Return (x, y) of the center of cell containing provided text 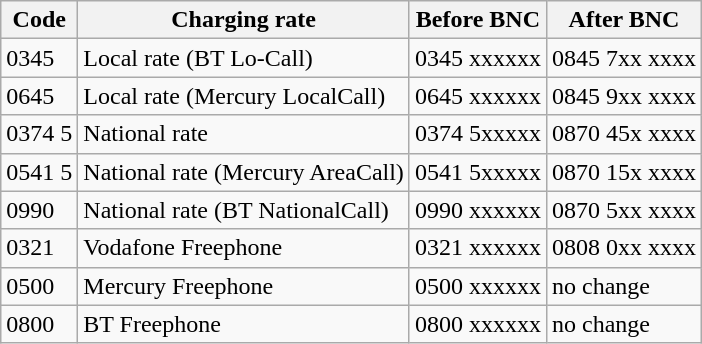
0374 5 (40, 134)
0321 (40, 248)
0645 xxxxxx (478, 96)
0870 45x xxxx (624, 134)
Vodafone Freephone (244, 248)
0321 xxxxxx (478, 248)
National rate (Mercury AreaCall) (244, 172)
0845 7xx xxxx (624, 58)
After BNC (624, 20)
0345 (40, 58)
0990 (40, 210)
National rate (BT NationalCall) (244, 210)
0845 9xx xxxx (624, 96)
Local rate (BT Lo-Call) (244, 58)
0800 xxxxxx (478, 324)
Charging rate (244, 20)
Code (40, 20)
0990 xxxxxx (478, 210)
0808 0xx xxxx (624, 248)
National rate (244, 134)
0500 xxxxxx (478, 286)
0500 (40, 286)
0541 5 (40, 172)
0645 (40, 96)
0345 xxxxxx (478, 58)
0800 (40, 324)
0870 5xx xxxx (624, 210)
0541 5xxxxx (478, 172)
BT Freephone (244, 324)
Mercury Freephone (244, 286)
0374 5xxxxx (478, 134)
0870 15x xxxx (624, 172)
Before BNC (478, 20)
Local rate (Mercury LocalCall) (244, 96)
